Pinpoint the cell where the given text exists, returning its [x, y] midpoint coordinate. 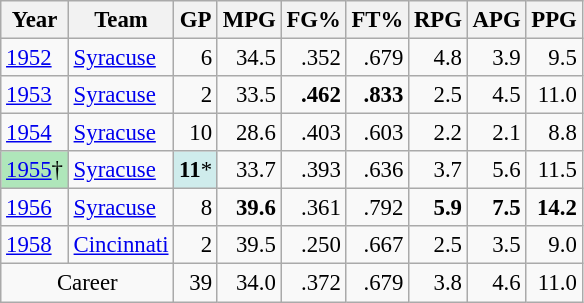
1953 [35, 95]
6 [196, 58]
GP [196, 20]
.372 [314, 283]
.403 [314, 133]
9.0 [554, 245]
8.8 [554, 133]
3.9 [496, 58]
.462 [314, 95]
.352 [314, 58]
APG [496, 20]
3.7 [438, 170]
.792 [378, 208]
4.6 [496, 283]
14.2 [554, 208]
33.7 [249, 170]
Team [121, 20]
FT% [378, 20]
Career [88, 283]
39.6 [249, 208]
39.5 [249, 245]
10 [196, 133]
.636 [378, 170]
11.5 [554, 170]
1956 [35, 208]
34.0 [249, 283]
2.2 [438, 133]
39 [196, 283]
1952 [35, 58]
7.5 [496, 208]
1958 [35, 245]
4.5 [496, 95]
PPG [554, 20]
.603 [378, 133]
Year [35, 20]
34.5 [249, 58]
MPG [249, 20]
1954 [35, 133]
8 [196, 208]
4.8 [438, 58]
11* [196, 170]
5.6 [496, 170]
5.9 [438, 208]
.833 [378, 95]
9.5 [554, 58]
.361 [314, 208]
FG% [314, 20]
RPG [438, 20]
28.6 [249, 133]
Cincinnati [121, 245]
3.8 [438, 283]
2.1 [496, 133]
3.5 [496, 245]
1955† [35, 170]
.250 [314, 245]
.667 [378, 245]
.393 [314, 170]
33.5 [249, 95]
